Scan for the cell matching the given text and deliver its (X, Y) coordinate at center. 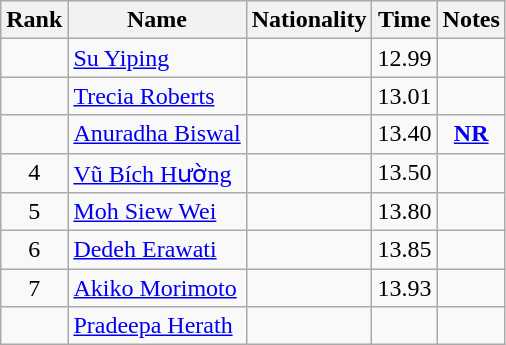
Su Yiping (157, 58)
13.50 (404, 173)
13.80 (404, 212)
6 (34, 250)
NR (471, 134)
Trecia Roberts (157, 96)
13.93 (404, 288)
Akiko Morimoto (157, 288)
Anuradha Biswal (157, 134)
Time (404, 20)
Pradeepa Herath (157, 326)
5 (34, 212)
Nationality (309, 20)
Rank (34, 20)
Name (157, 20)
Moh Siew Wei (157, 212)
Notes (471, 20)
13.40 (404, 134)
Vũ Bích Hường (157, 173)
13.85 (404, 250)
12.99 (404, 58)
Dedeh Erawati (157, 250)
13.01 (404, 96)
7 (34, 288)
4 (34, 173)
